Pinpoint the cell where the given text exists, returning its (X, Y) midpoint coordinate. 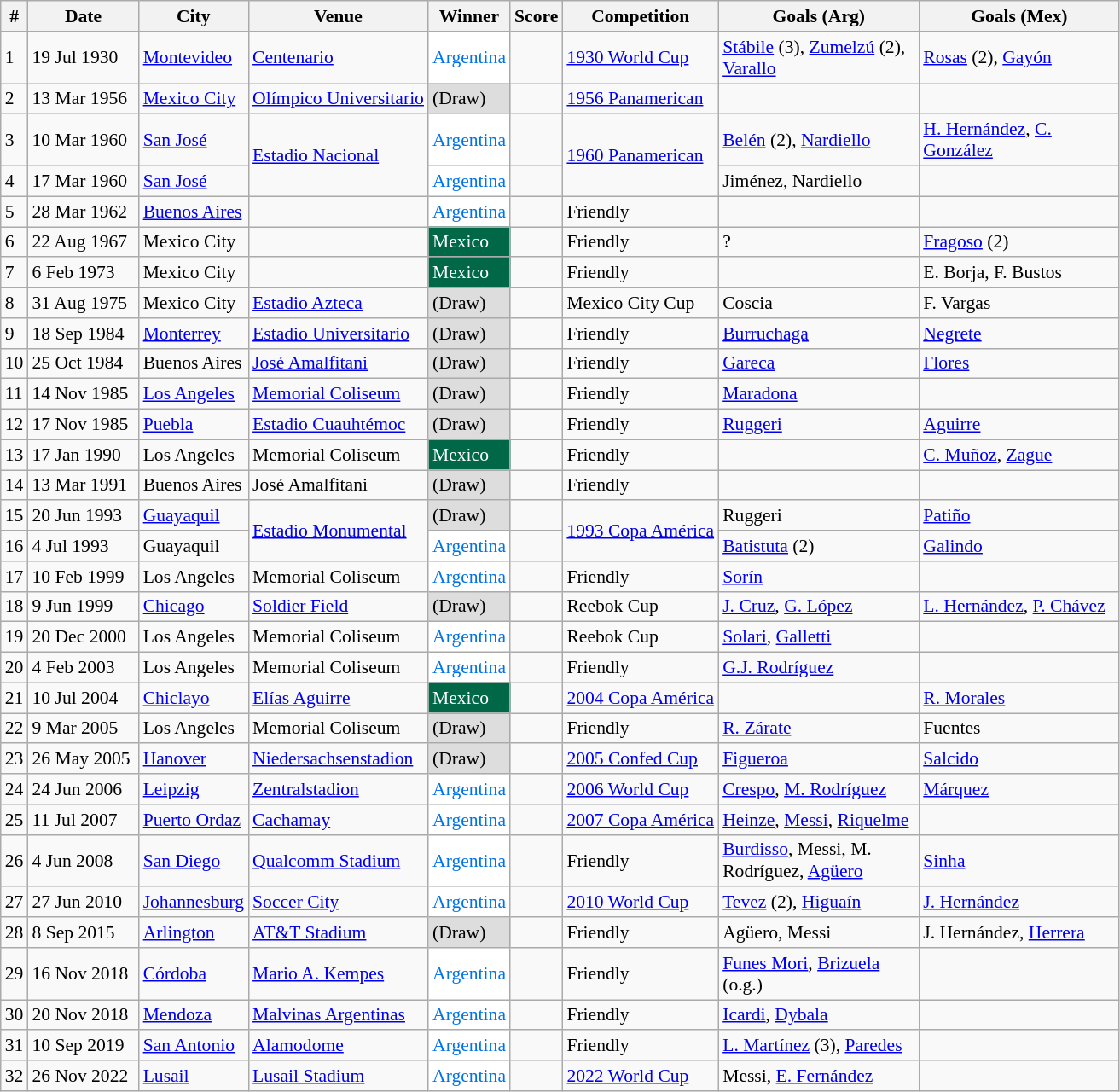
Elías Aguirre (338, 698)
J. Hernández (1018, 903)
R. Morales (1018, 698)
C. Muñoz, Zague (1018, 455)
17 Jan 1990 (83, 455)
F. Vargas (1018, 303)
Batistuta (2) (819, 546)
24 (15, 789)
1 (15, 58)
Soccer City (338, 903)
16 (15, 546)
10 Sep 2019 (83, 1046)
31 Aug 1975 (83, 303)
Flores (1018, 363)
28 (15, 932)
Malvinas Argentinas (338, 1015)
Gareca (819, 363)
Cachamay (338, 820)
20 Dec 2000 (83, 637)
32 (15, 1076)
1993 Copa América (640, 531)
4 Feb 2003 (83, 668)
25 Oct 1984 (83, 363)
Márquez (1018, 789)
2022 World Cup (640, 1076)
30 (15, 1015)
R. Zárate (819, 729)
Belén (2), Nardiello (819, 140)
Venue (338, 16)
19 Jul 1930 (83, 58)
4 Jun 2008 (83, 860)
Tevez (2), Higuaín (819, 903)
10 Mar 1960 (83, 140)
29 (15, 974)
Heinze, Messi, Riquelme (819, 820)
Coscia (819, 303)
Johannesburg (194, 903)
Estadio Monumental (338, 531)
10 (15, 363)
Monterrey (194, 334)
10 Feb 1999 (83, 577)
Solari, Galletti (819, 637)
# (15, 16)
27 Jun 2010 (83, 903)
9 Jun 1999 (83, 607)
24 Jun 2006 (83, 789)
Fragoso (2) (1018, 242)
AT&T Stadium (338, 932)
Leipzig (194, 789)
Mendoza (194, 1015)
Burdisso, Messi, M. Rodríguez, Agüero (819, 860)
17 (15, 577)
11 (15, 394)
Alamodome (338, 1046)
L. Martínez (3), Paredes (819, 1046)
Olímpico Universitario (338, 99)
27 (15, 903)
23 (15, 759)
Lusail Stadium (338, 1076)
Mexico City Cup (640, 303)
28 Mar 1962 (83, 212)
Messi, E. Fernández (819, 1076)
7 (15, 273)
26 Nov 2022 (83, 1076)
3 (15, 140)
Fuentes (1018, 729)
Córdoba (194, 974)
J. Hernández, Herrera (1018, 932)
? (819, 242)
Arlington (194, 932)
Estadio Azteca (338, 303)
J. Cruz, G. López (819, 607)
25 (15, 820)
Lusail (194, 1076)
Sorín (819, 577)
Competition (640, 16)
22 (15, 729)
Soldier Field (338, 607)
Icardi, Dybala (819, 1015)
31 (15, 1046)
9 (15, 334)
Sinha (1018, 860)
Puebla (194, 425)
5 (15, 212)
18 Sep 1984 (83, 334)
Centenario (338, 58)
13 (15, 455)
Burruchaga (819, 334)
Salcido (1018, 759)
2010 World Cup (640, 903)
H. Hernández, C. González (1018, 140)
Winner (469, 16)
6 Feb 1973 (83, 273)
4 Jul 1993 (83, 546)
8 Sep 2015 (83, 932)
26 (15, 860)
Score (536, 16)
22 Aug 1967 (83, 242)
15 (15, 516)
12 (15, 425)
17 Nov 1985 (83, 425)
2004 Copa América (640, 698)
Aguirre (1018, 425)
14 Nov 1985 (83, 394)
8 (15, 303)
Galindo (1018, 546)
2 (15, 99)
20 Jun 1993 (83, 516)
Montevideo (194, 58)
Niedersachsenstadion (338, 759)
2005 Confed Cup (640, 759)
Chicago (194, 607)
6 (15, 242)
16 Nov 2018 (83, 974)
Chiclayo (194, 698)
11 Jul 2007 (83, 820)
21 (15, 698)
1956 Panamerican (640, 99)
Agüero, Messi (819, 932)
Mario A. Kempes (338, 974)
Funes Mori, Brizuela (o.g.) (819, 974)
1960 Panamerican (640, 155)
17 Mar 1960 (83, 182)
Qualcomm Stadium (338, 860)
1930 World Cup (640, 58)
4 (15, 182)
City (194, 16)
Stábile (3), Zumelzú (2), Varallo (819, 58)
2006 World Cup (640, 789)
L. Hernández, P. Chávez (1018, 607)
Puerto Ordaz (194, 820)
Goals (Mex) (1018, 16)
San Antonio (194, 1046)
Crespo, M. Rodríguez (819, 789)
Rosas (2), Gayón (1018, 58)
18 (15, 607)
Hanover (194, 759)
Estadio Cuauhtémoc (338, 425)
9 Mar 2005 (83, 729)
Date (83, 16)
13 Mar 1991 (83, 485)
Zentralstadion (338, 789)
Jiménez, Nardiello (819, 182)
26 May 2005 (83, 759)
G.J. Rodríguez (819, 668)
Negrete (1018, 334)
10 Jul 2004 (83, 698)
14 (15, 485)
Goals (Arg) (819, 16)
13 Mar 1956 (83, 99)
20 Nov 2018 (83, 1015)
San Diego (194, 860)
Estadio Universitario (338, 334)
2007 Copa América (640, 820)
19 (15, 637)
E. Borja, F. Bustos (1018, 273)
Maradona (819, 394)
Patiño (1018, 516)
Figueroa (819, 759)
20 (15, 668)
Estadio Nacional (338, 155)
